For the text-containing cell, return its midpoint in (X, Y) coordinate format. 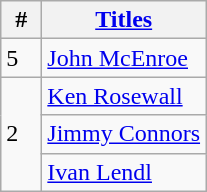
Jimmy Connors (124, 134)
2 (22, 134)
John McEnroe (124, 58)
# (22, 20)
Titles (124, 20)
Ivan Lendl (124, 172)
Ken Rosewall (124, 96)
5 (22, 58)
